Pinpoint the cell where the given text exists, returning its [x, y] midpoint coordinate. 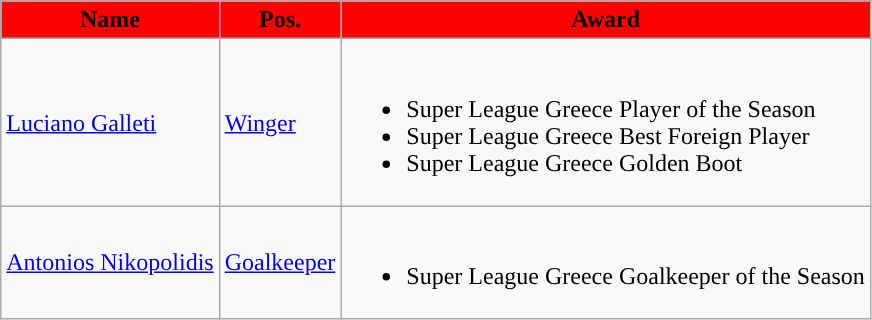
Award [606, 20]
Pos. [280, 20]
Goalkeeper [280, 262]
Super League Greece Goalkeeper of the Season [606, 262]
Antonios Nikopolidis [110, 262]
Winger [280, 122]
Super League Greece Player of the SeasonSuper League Greece Best Foreign PlayerSuper League Greece Golden Boot [606, 122]
Name [110, 20]
Luciano Galleti [110, 122]
